Search for the cell housing the specified text and yield its (X, Y) center coordinate. 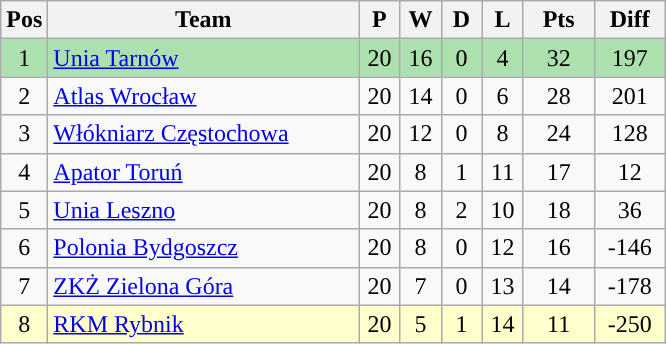
Unia Tarnów (204, 58)
17 (558, 172)
24 (558, 134)
201 (630, 96)
-178 (630, 286)
ZKŻ Zielona Góra (204, 286)
-146 (630, 248)
D (462, 20)
10 (502, 210)
W (420, 20)
128 (630, 134)
197 (630, 58)
Pos (24, 20)
P (380, 20)
3 (24, 134)
Diff (630, 20)
Apator Toruń (204, 172)
28 (558, 96)
Polonia Bydgoszcz (204, 248)
32 (558, 58)
18 (558, 210)
Pts (558, 20)
RKM Rybnik (204, 324)
13 (502, 286)
Unia Leszno (204, 210)
Team (204, 20)
-250 (630, 324)
Włókniarz Częstochowa (204, 134)
36 (630, 210)
L (502, 20)
Atlas Wrocław (204, 96)
